For the text-containing cell, return its midpoint in [x, y] coordinate format. 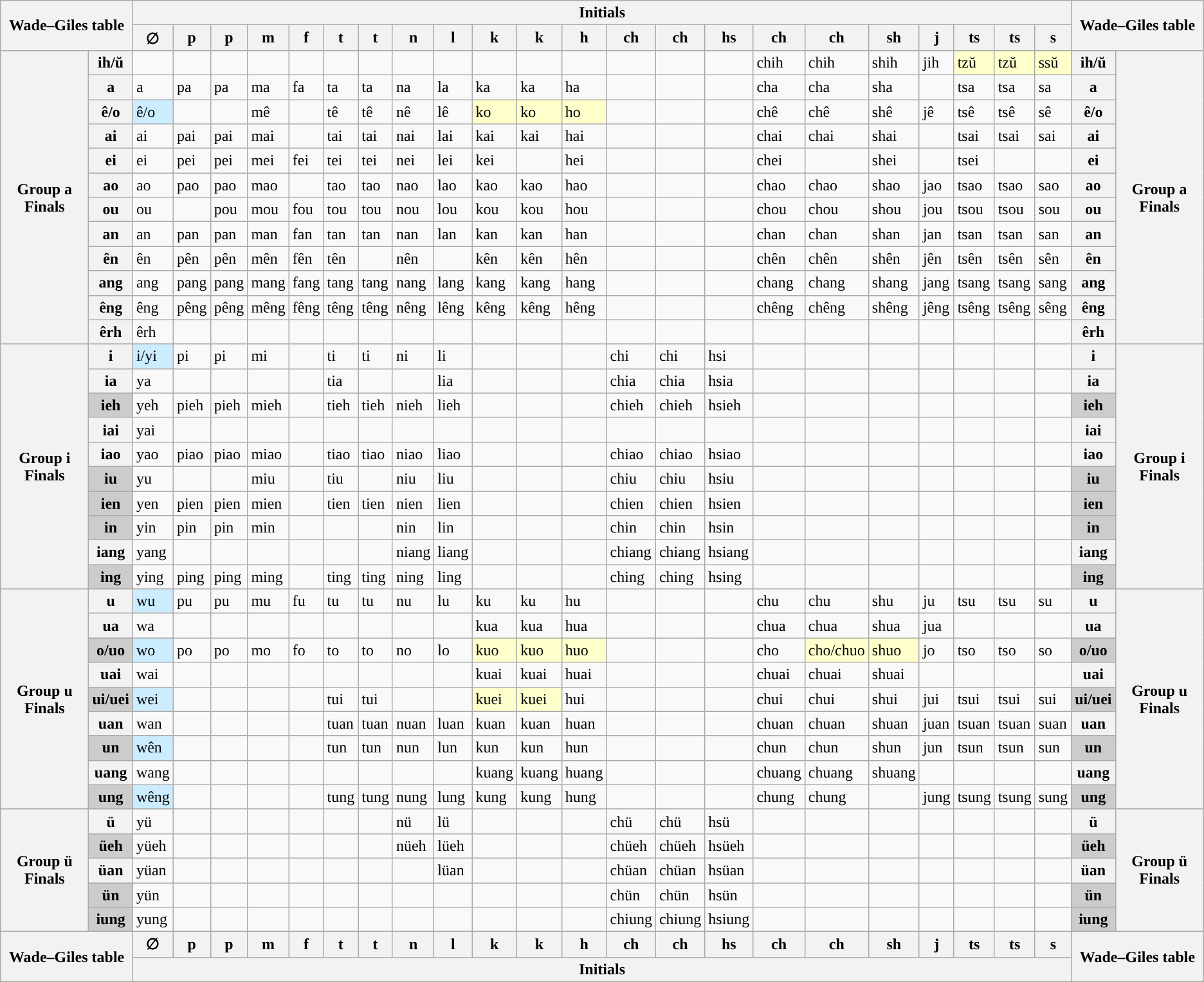
pou [229, 210]
wo [153, 650]
fu [306, 601]
lien [453, 504]
fên [306, 259]
shih [894, 62]
hei [584, 161]
shêng [894, 307]
lan [453, 234]
sung [1053, 797]
mên [268, 259]
lai [453, 136]
huai [584, 675]
lang [453, 283]
lieh [453, 405]
su [1053, 601]
sêng [1053, 307]
lei [453, 161]
hsien [729, 504]
wei [153, 699]
lia [453, 381]
chei [779, 161]
yung [153, 920]
sou [1053, 210]
mieh [268, 405]
hsüan [729, 870]
li [453, 356]
yüeh [153, 846]
wai [153, 675]
nü [413, 821]
fou [306, 210]
ju [936, 601]
ha [584, 87]
no [413, 650]
niang [413, 552]
shên [894, 259]
lin [453, 528]
miu [268, 478]
fang [306, 283]
sui [1053, 699]
huan [584, 723]
hsia [729, 381]
wan [153, 723]
yün [153, 895]
wêng [153, 797]
lê [453, 111]
hsiung [729, 920]
jê [936, 111]
han [584, 234]
ning [413, 577]
sa [1053, 87]
tên [341, 259]
yang [153, 552]
shan [894, 234]
tsei [974, 161]
hang [584, 283]
mo [268, 650]
ssŭ [1053, 62]
hui [584, 699]
nei [413, 161]
hao [584, 185]
yü [153, 821]
kei [495, 161]
jung [936, 797]
lung [453, 797]
sun [1053, 748]
suan [1053, 723]
wên [153, 748]
mei [268, 161]
sê [1053, 111]
sao [1053, 185]
mien [268, 504]
shun [894, 748]
jui [936, 699]
ying [153, 577]
jun [936, 748]
lo [453, 650]
mang [268, 283]
nieh [413, 405]
nin [413, 528]
shang [894, 283]
nan [413, 234]
shuo [894, 650]
hsiu [729, 478]
yüan [153, 870]
hsing [729, 577]
shuang [894, 772]
sai [1053, 136]
so [1053, 650]
nêng [413, 307]
hua [584, 626]
min [268, 528]
yeh [153, 405]
lüeh [453, 846]
shê [894, 111]
mê [268, 111]
la [453, 87]
sên [1053, 259]
hsiao [729, 454]
jên [936, 259]
cho [779, 650]
nüeh [413, 846]
mi [268, 356]
sha [894, 87]
lêng [453, 307]
nou [413, 210]
hsieh [729, 405]
shua [894, 626]
jua [936, 626]
fêng [306, 307]
hsi [729, 356]
liao [453, 454]
san [1053, 234]
yen [153, 504]
huang [584, 772]
hung [584, 797]
huo [584, 650]
luan [453, 723]
wu [153, 601]
nao [413, 185]
miao [268, 454]
jao [936, 185]
hai [584, 136]
shu [894, 601]
hêng [584, 307]
mu [268, 601]
shuan [894, 723]
nên [413, 259]
mai [268, 136]
jou [936, 210]
tiu [341, 478]
juan [936, 723]
shou [894, 210]
na [413, 87]
nu [413, 601]
niao [413, 454]
mou [268, 210]
nuan [413, 723]
ni [413, 356]
liu [453, 478]
i/yi [153, 356]
liang [453, 552]
nien [413, 504]
nê [413, 111]
jêng [936, 307]
hsü [729, 821]
shuai [894, 675]
lun [453, 748]
hsiang [729, 552]
yai [153, 430]
tia [341, 381]
cho/chuo [836, 650]
mao [268, 185]
sang [1053, 283]
nang [413, 283]
jih [936, 62]
ling [453, 577]
nung [413, 797]
shei [894, 161]
lüan [453, 870]
hsüeh [729, 846]
jan [936, 234]
nun [413, 748]
ho [584, 111]
hsün [729, 895]
wa [153, 626]
fan [306, 234]
jang [936, 283]
mêng [268, 307]
hou [584, 210]
jo [936, 650]
fa [306, 87]
shui [894, 699]
shai [894, 136]
nai [413, 136]
hun [584, 748]
yu [153, 478]
hsin [729, 528]
niu [413, 478]
lü [453, 821]
lou [453, 210]
ma [268, 87]
fo [306, 650]
lu [453, 601]
lao [453, 185]
wang [153, 772]
shao [894, 185]
hên [584, 259]
fei [306, 161]
ming [268, 577]
ya [153, 381]
hu [584, 601]
yao [153, 454]
yin [153, 528]
man [268, 234]
